Scan for the cell matching the given text and deliver its [x, y] coordinate at center. 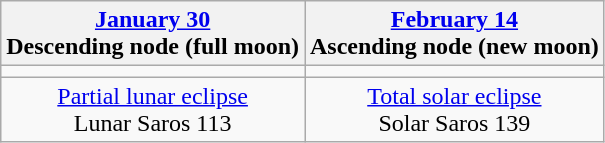
January 30Descending node (full moon) [153, 34]
February 14Ascending node (new moon) [454, 34]
Total solar eclipseSolar Saros 139 [454, 110]
Partial lunar eclipseLunar Saros 113 [153, 110]
